Extract the [x, y] coordinate from the center of the cell holding the provided text.  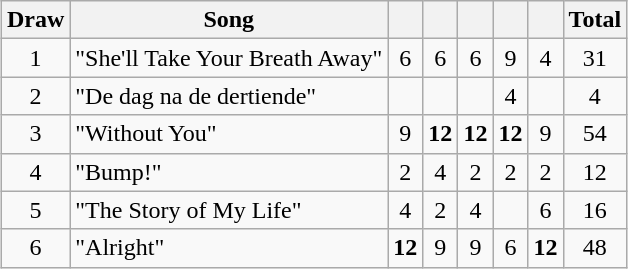
1 [35, 58]
31 [595, 58]
"Without You" [229, 134]
Draw [35, 20]
54 [595, 134]
"The Story of My Life" [229, 210]
"De dag na de dertiende" [229, 96]
"Bump!" [229, 172]
5 [35, 210]
Total [595, 20]
3 [35, 134]
"She'll Take Your Breath Away" [229, 58]
16 [595, 210]
Song [229, 20]
"Alright" [229, 248]
48 [595, 248]
